Determine the (x, y) coordinate at the center of the cell enclosing the given text.  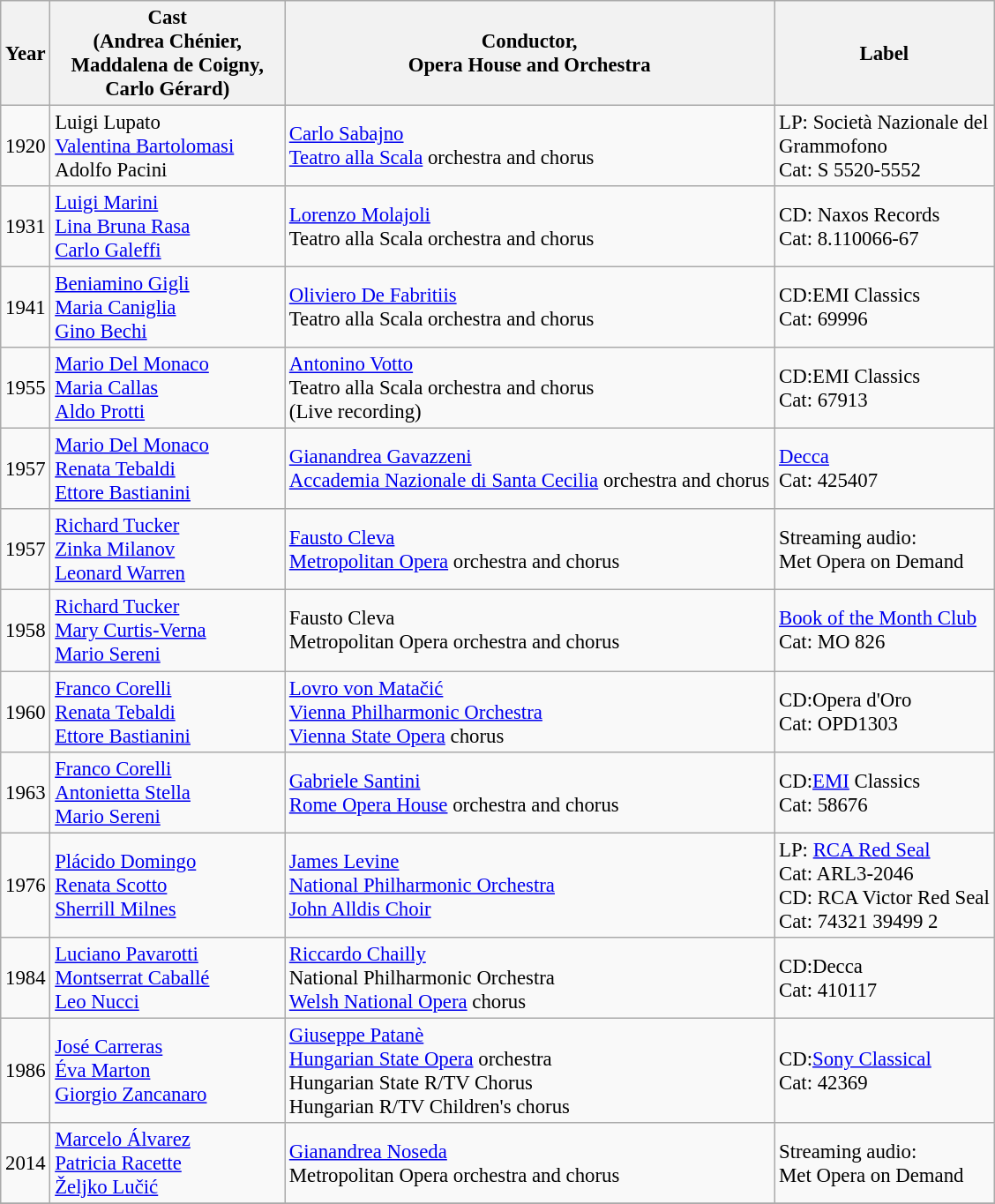
LP: Società Nazionale delGrammofonoCat: S 5520-5552 (884, 146)
CD:Sony ClassicalCat: 42369 (884, 1071)
Carlo SabajnoTeatro alla Scala orchestra and chorus (529, 146)
CD:EMI ClassicsCat: 67913 (884, 388)
1976 (26, 886)
CD:DeccaCat: 410117 (884, 977)
1963 (26, 792)
Franco CorelliAntonietta StellaMario Sereni (168, 792)
Antonino VottoTeatro alla Scala orchestra and chorus(Live recording) (529, 388)
Book of the Month ClubCat: MO 826 (884, 631)
Oliviero De FabritiisTeatro alla Scala orchestra and chorus (529, 308)
Riccardo ChaillyNational Philharmonic OrchestraWelsh National Opera chorus (529, 977)
Lorenzo MolajoliTeatro alla Scala orchestra and chorus (529, 227)
Luigi MariniLina Bruna RasaCarlo Galeffi (168, 227)
1941 (26, 308)
Gabriele SantiniRome Opera House orchestra and chorus (529, 792)
Mario Del MonacoRenata Tebaldi Ettore Bastianini (168, 469)
Richard TuckerZinka MilanovLeonard Warren (168, 550)
1920 (26, 146)
1931 (26, 227)
1986 (26, 1071)
Beniamino GigliMaria CanigliaGino Bechi (168, 308)
Plácido DomingoRenata ScottoSherrill Milnes (168, 886)
Label (884, 53)
2014 (26, 1163)
Year (26, 53)
Lovro von MatačićVienna Philharmonic OrchestraVienna State Opera chorus (529, 712)
1984 (26, 977)
1955 (26, 388)
CD: Naxos RecordsCat: 8.110066-67 (884, 227)
James LevineNational Philharmonic OrchestraJohn Alldis Choir (529, 886)
1958 (26, 631)
Gianandrea NosedaMetropolitan Opera orchestra and chorus (529, 1163)
Luigi LupatoValentina BartolomasiAdolfo Pacini (168, 146)
Franco CorelliRenata Tebaldi Ettore Bastianini (168, 712)
CD:EMI ClassicsCat: 69996 (884, 308)
Mario Del MonacoMaria CallasAldo Protti (168, 388)
Richard TuckerMary Curtis-Verna Mario Sereni (168, 631)
Luciano PavarottiMontserrat CaballéLeo Nucci (168, 977)
Gianandrea GavazzeniAccademia Nazionale di Santa Cecilia orchestra and chorus (529, 469)
José CarrerasÉva MartonGiorgio Zancanaro (168, 1071)
CD:EMI ClassicsCat: 58676 (884, 792)
DeccaCat: 425407 (884, 469)
Marcelo ÁlvarezPatricia RacetteŽeljko Lučić (168, 1163)
Conductor,Opera House and Orchestra (529, 53)
1960 (26, 712)
Giuseppe PatanèHungarian State Opera orchestraHungarian State R/TV ChorusHungarian R/TV Children's chorus (529, 1071)
LP: RCA Red SealCat: ARL3-2046CD: RCA Victor Red SealCat: 74321 39499 2 (884, 886)
CD:Opera d'OroCat: OPD1303 (884, 712)
Cast(Andrea Chénier,Maddalena de Coigny,Carlo Gérard) (168, 53)
